Detect which cell encompasses the target text, then output its [X, Y] center coordinate. 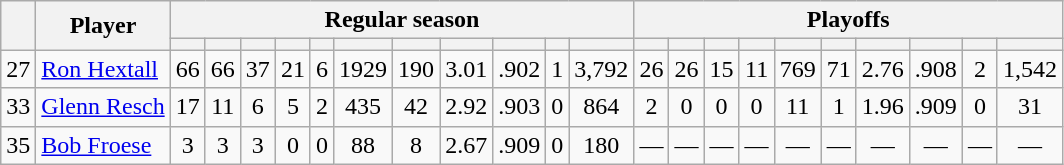
435 [362, 107]
8 [416, 145]
31 [1030, 107]
180 [602, 145]
37 [258, 69]
190 [416, 69]
1929 [362, 69]
5 [292, 107]
88 [362, 145]
Player [103, 26]
Ron Hextall [103, 69]
1.96 [882, 107]
Bob Froese [103, 145]
2.76 [882, 69]
3,792 [602, 69]
.902 [520, 69]
2.67 [466, 145]
71 [838, 69]
1,542 [1030, 69]
864 [602, 107]
42 [416, 107]
Playoffs [848, 20]
21 [292, 69]
Regular season [402, 20]
33 [18, 107]
769 [798, 69]
15 [722, 69]
.903 [520, 107]
Glenn Resch [103, 107]
3.01 [466, 69]
.908 [936, 69]
17 [188, 107]
35 [18, 145]
2.92 [466, 107]
27 [18, 69]
